Find where the given text appears and provide that cell's center as [x, y] coordinate. 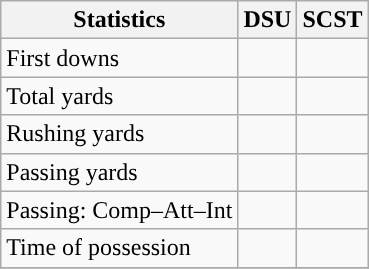
First downs [120, 58]
Statistics [120, 20]
DSU [268, 20]
Total yards [120, 96]
SCST [332, 20]
Rushing yards [120, 134]
Passing: Comp–Att–Int [120, 210]
Time of possession [120, 248]
Passing yards [120, 172]
